Identify which cell holds the provided text, then report its (x, y) central coordinate. 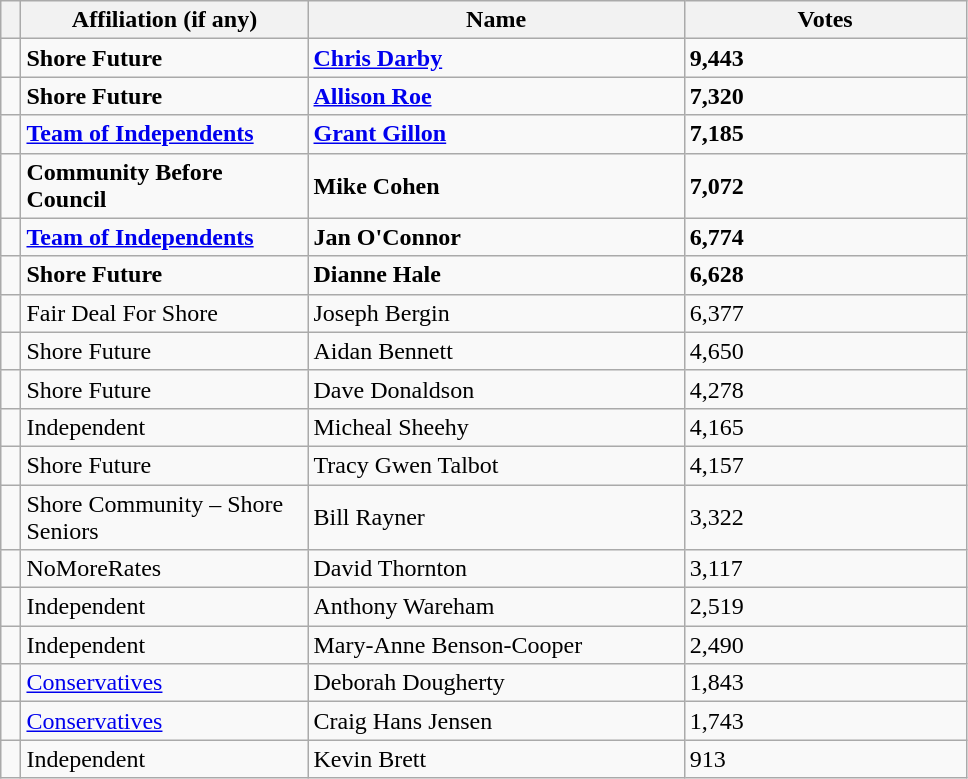
7,320 (825, 96)
NoMoreRates (164, 569)
Mike Cohen (496, 186)
3,117 (825, 569)
Community Before Council (164, 186)
913 (825, 759)
6,377 (825, 313)
David Thornton (496, 569)
Bill Rayner (496, 516)
1,743 (825, 721)
6,774 (825, 237)
Fair Deal For Shore (164, 313)
3,322 (825, 516)
Dave Donaldson (496, 389)
Allison Roe (496, 96)
Dianne Hale (496, 275)
2,519 (825, 607)
Joseph Bergin (496, 313)
Aidan Bennett (496, 351)
Grant Gillon (496, 134)
Name (496, 20)
6,628 (825, 275)
Micheal Sheehy (496, 427)
9,443 (825, 58)
Kevin Brett (496, 759)
7,185 (825, 134)
7,072 (825, 186)
4,165 (825, 427)
4,278 (825, 389)
Votes (825, 20)
4,157 (825, 465)
Mary-Anne Benson-Cooper (496, 645)
4,650 (825, 351)
2,490 (825, 645)
Tracy Gwen Talbot (496, 465)
Chris Darby (496, 58)
Craig Hans Jensen (496, 721)
Shore Community – Shore Seniors (164, 516)
1,843 (825, 683)
Deborah Dougherty (496, 683)
Affiliation (if any) (164, 20)
Jan O'Connor (496, 237)
Anthony Wareham (496, 607)
